Locate the cell with the specified text and output its (X, Y) center coordinate. 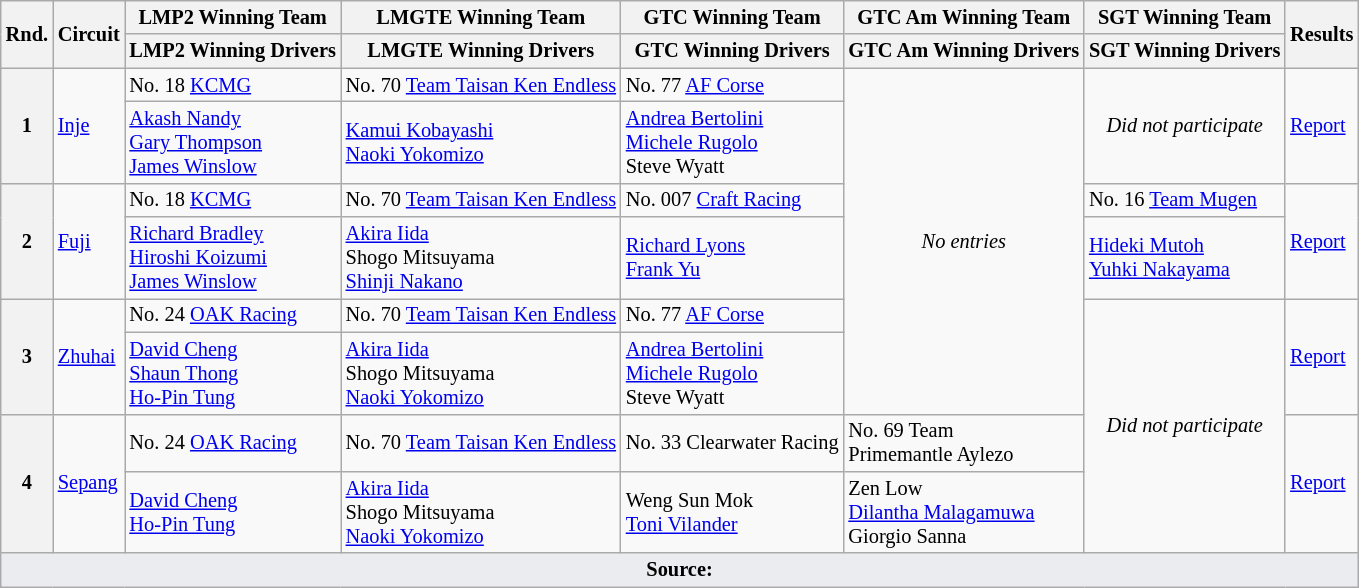
Akash Nandy Gary Thompson James Winslow (232, 142)
No. 16 Team Mugen (1184, 200)
GTC Winning Team (732, 17)
Kamui Kobayashi Naoki Yokomizo (481, 142)
Fuji (89, 240)
Source: (680, 570)
David Cheng Shaun Thong Ho-Pin Tung (232, 373)
Zhuhai (89, 356)
Richard Lyons Frank Yu (732, 258)
2 (27, 240)
GTC Am Winning Team (964, 17)
Results (1322, 34)
3 (27, 356)
GTC Winning Drivers (732, 51)
LMGTE Winning Team (481, 17)
LMGTE Winning Drivers (481, 51)
4 (27, 484)
LMP2 Winning Drivers (232, 51)
GTC Am Winning Drivers (964, 51)
Circuit (89, 34)
1 (27, 126)
No. 69 TeamPrimemantle Aylezo (964, 443)
David Cheng Ho-Pin Tung (232, 512)
Hideki Mutoh Yuhki Nakayama (1184, 258)
No. 007 Craft Racing (732, 200)
Akira Iida Shogo Mitsuyama Shinji Nakano (481, 258)
Rnd. (27, 34)
No entries (964, 241)
SGT Winning Team (1184, 17)
Sepang (89, 484)
No. 33 Clearwater Racing (732, 443)
Inje (89, 126)
SGT Winning Drivers (1184, 51)
Weng Sun Mok Toni Vilander (732, 512)
Zen Low Dilantha Malagamuwa Giorgio Sanna (964, 512)
LMP2 Winning Team (232, 17)
Richard Bradley Hiroshi Koizumi James Winslow (232, 258)
